From the cell containing the given text, extract its center point as (X, Y) coordinate. 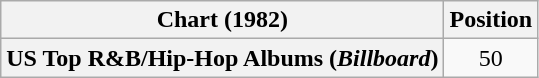
50 (491, 58)
US Top R&B/Hip-Hop Albums (Billboard) (222, 58)
Chart (1982) (222, 20)
Position (491, 20)
